Determine the (X, Y) coordinate at the center of the cell enclosing the given text.  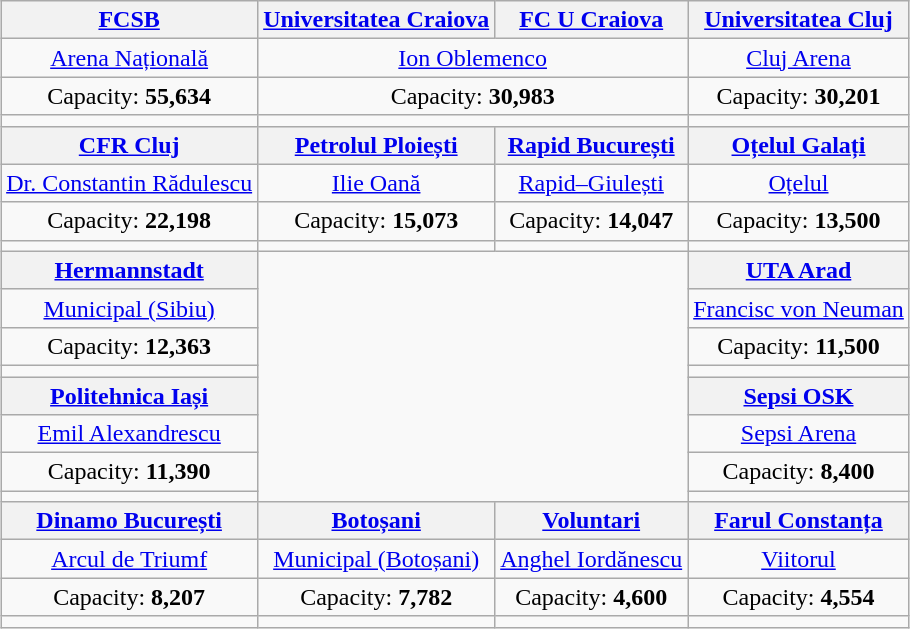
Universitatea Craiova (376, 20)
Hermannstadt (130, 270)
Politehnica Iași (130, 395)
Voluntari (592, 521)
Capacity: 7,782 (376, 597)
FCSB (130, 20)
Capacity: 55,634 (130, 96)
Oțelul (799, 183)
Emil Alexandrescu (130, 434)
Municipal (Sibiu) (130, 308)
Sepsi Arena (799, 434)
Botoșani (376, 521)
Petrolul Ploiești (376, 145)
Sepsi OSK (799, 395)
Oțelul Galați (799, 145)
Universitatea Cluj (799, 20)
Capacity: 12,363 (130, 346)
Francisc von Neuman (799, 308)
Rapid–Giulești (592, 183)
Capacity: 4,600 (592, 597)
Cluj Arena (799, 58)
Anghel Iordănescu (592, 559)
Rapid București (592, 145)
Municipal (Botoșani) (376, 559)
Ion Oblemenco (473, 58)
UTA Arad (799, 270)
Dr. Constantin Rădulescu (130, 183)
Capacity: 30,983 (473, 96)
Capacity: 8,400 (799, 472)
Dinamo București (130, 521)
FC U Craiova (592, 20)
Capacity: 22,198 (130, 221)
Capacity: 4,554 (799, 597)
Capacity: 14,047 (592, 221)
Capacity: 8,207 (130, 597)
Farul Constanța (799, 521)
Arcul de Triumf (130, 559)
CFR Cluj (130, 145)
Capacity: 30,201 (799, 96)
Ilie Oană (376, 183)
Capacity: 11,390 (130, 472)
Capacity: 15,073 (376, 221)
Viitorul (799, 559)
Capacity: 11,500 (799, 346)
Arena Națională (130, 58)
Capacity: 13,500 (799, 221)
